Locate the cell with the specified text and output its [x, y] center coordinate. 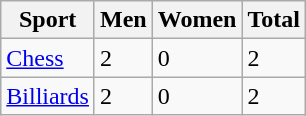
Total [274, 20]
Women [197, 20]
Men [123, 20]
Chess [48, 58]
Billiards [48, 96]
Sport [48, 20]
